Identify which cell holds the provided text, then report its [X, Y] central coordinate. 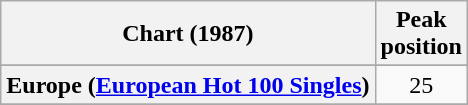
Chart (1987) [188, 34]
Europe (European Hot 100 Singles) [188, 85]
25 [421, 85]
Peakposition [421, 34]
